Output the (X, Y) coordinate of the center of the cell containing the given text.  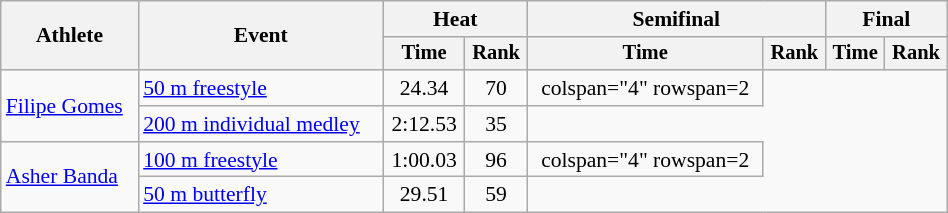
1:00.03 (424, 160)
Final (886, 19)
2:12.53 (424, 124)
50 m freestyle (260, 88)
59 (496, 195)
200 m individual medley (260, 124)
70 (496, 88)
Asher Banda (70, 178)
Athlete (70, 36)
Heat (455, 19)
29.51 (424, 195)
Filipe Gomes (70, 106)
96 (496, 160)
100 m freestyle (260, 160)
Event (260, 36)
Semifinal (676, 19)
24.34 (424, 88)
50 m butterfly (260, 195)
35 (496, 124)
